For the text-containing cell, return its midpoint in [X, Y] coordinate format. 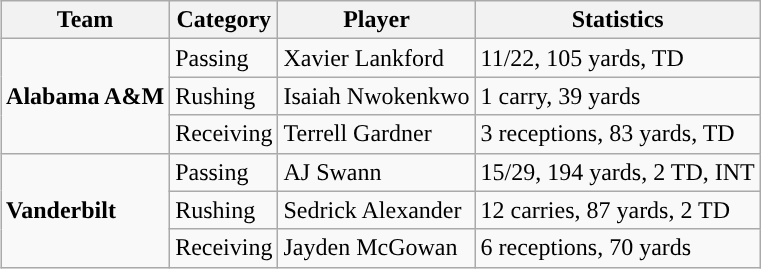
6 receptions, 70 yards [618, 248]
Statistics [618, 20]
Category [224, 20]
1 carry, 39 yards [618, 96]
Player [376, 20]
Isaiah Nwokenkwo [376, 96]
11/22, 105 yards, TD [618, 58]
3 receptions, 83 yards, TD [618, 134]
Xavier Lankford [376, 58]
Terrell Gardner [376, 134]
Alabama A&M [86, 96]
Team [86, 20]
Jayden McGowan [376, 248]
Vanderbilt [86, 210]
15/29, 194 yards, 2 TD, INT [618, 172]
12 carries, 87 yards, 2 TD [618, 210]
Sedrick Alexander [376, 210]
AJ Swann [376, 172]
